Detect which cell encompasses the target text, then output its [X, Y] center coordinate. 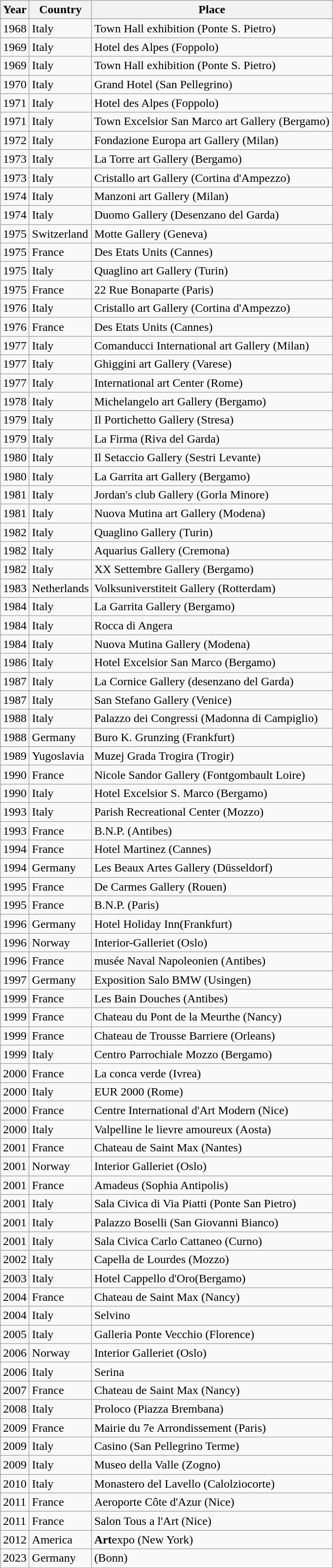
Hotel Excelsior San Marco (Bergamo) [212, 663]
Centro Parrochiale Mozzo (Bergamo) [212, 1054]
1978 [15, 401]
America [61, 1540]
Sala Civica di Via Piatti (Ponte San Pietro) [212, 1204]
Buro K. Grunzing (Frankfurt) [212, 737]
Il Setaccio Gallery (Sestri Levante) [212, 457]
De Carmes Gallery (Rouen) [212, 887]
Jordan's club Gallery (Gorla Minore) [212, 495]
Chateau du Pont de la Meurthe (Nancy) [212, 1017]
1986 [15, 663]
Manzoni art Gallery (Milan) [212, 196]
San Stefano Gallery (Venice) [212, 700]
Monastero del Lavello (Calolziocorte) [212, 1484]
Place [212, 10]
Nicole Sandor Gallery (Fontgombault Loire) [212, 774]
2002 [15, 1260]
Galleria Ponte Vecchio (Florence) [212, 1334]
EUR 2000 (Rome) [212, 1092]
Motte Gallery (Geneva) [212, 234]
Volksuniverstiteit Gallery (Rotterdam) [212, 588]
Quaglino Gallery (Turin) [212, 532]
Serina [212, 1371]
Comanducci International art Gallery (Milan) [212, 346]
Town Excelsior San Marco art Gallery (Bergamo) [212, 122]
B.N.P. (Paris) [212, 905]
Museo della Valle (Zogno) [212, 1465]
Interior-Galleriet (Oslo) [212, 943]
La Garrita Gallery (Bergamo) [212, 607]
Selvino [212, 1316]
Salon Tous a l'Art (Nice) [212, 1521]
1970 [15, 84]
Duomo Gallery (Desenzano del Garda) [212, 215]
Artexpo (New York) [212, 1540]
2007 [15, 1390]
B.N.P. (Antibes) [212, 831]
Nuova Mutina Gallery (Modena) [212, 644]
Hotel Cappello d'Oro(Bergamo) [212, 1278]
La Garrita art Gallery (Bergamo) [212, 476]
2003 [15, 1278]
Hotel Martinez (Cannes) [212, 849]
2010 [15, 1484]
Palazzo dei Congressi (Madonna di Campiglio) [212, 719]
Sala Civica Carlo Cattaneo (Curno) [212, 1241]
Proloco (Piazza Brembana) [212, 1409]
Michelangelo art Gallery (Bergamo) [212, 401]
La conca verde (Ivrea) [212, 1073]
(Bonn) [212, 1558]
musée Naval Napoleonien (Antibes) [212, 961]
Les Bain Douches (Antibes) [212, 998]
Amadeus (Sophia Antipolis) [212, 1185]
2012 [15, 1540]
1972 [15, 140]
International art Center (Rome) [212, 383]
Grand Hotel (San Pellegrino) [212, 84]
Capella de Lourdes (Mozzo) [212, 1260]
Yugoslavia [61, 756]
XX Settembre Gallery (Bergamo) [212, 570]
Il Portichetto Gallery (Stresa) [212, 420]
Chateau de Saint Max (Nantes) [212, 1148]
Parish Recreational Center (Mozzo) [212, 812]
Centre International d'Art Modern (Nice) [212, 1110]
1997 [15, 980]
Muzej Grada Trogira (Trogir) [212, 756]
Hotel Holiday Inn(Frankfurt) [212, 924]
Aeroporte Côte d'Azur (Nice) [212, 1502]
Exposition Salo BMW (Usingen) [212, 980]
Casino (San Pellegrino Terme) [212, 1446]
Hotel Excelsior S. Marco (Bergamo) [212, 793]
Country [61, 10]
Switzerland [61, 234]
La Torre art Gallery (Bergamo) [212, 159]
Quaglino art Gallery (Turin) [212, 271]
Aquarius Gallery (Cremona) [212, 551]
Palazzo Boselli (San Giovanni Bianco) [212, 1222]
22 Rue Bonaparte (Paris) [212, 290]
Year [15, 10]
La Firma (Riva del Garda) [212, 439]
Ghiggini art Gallery (Varese) [212, 364]
1968 [15, 28]
2023 [15, 1558]
La Cornice Gallery (desenzano del Garda) [212, 681]
2005 [15, 1334]
1989 [15, 756]
Les Beaux Artes Gallery (Düsseldorf) [212, 868]
Netherlands [61, 588]
Rocca di Angera [212, 625]
Mairie du 7e Arrondissement (Paris) [212, 1428]
Nuova Mutina art Gallery (Modena) [212, 513]
1983 [15, 588]
Fondazione Europa art Gallery (Milan) [212, 140]
Chateau de Trousse Barriere (Orleans) [212, 1036]
Valpelline le lievre amoureux (Aosta) [212, 1129]
2008 [15, 1409]
